Scan for the cell matching the given text and deliver its [x, y] coordinate at center. 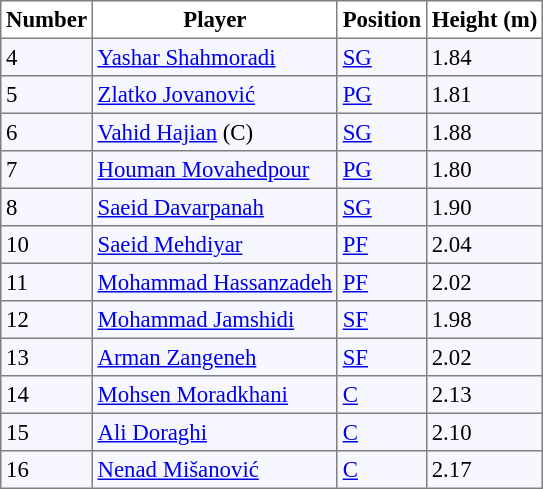
2.17 [484, 470]
1.98 [484, 320]
Nenad Mišanović [214, 470]
Ali Doraghi [214, 432]
Saeid Mehdiyar [214, 245]
1.81 [484, 95]
2.10 [484, 432]
4 [47, 57]
Yashar Shahmoradi [214, 57]
Mohammad Jamshidi [214, 320]
Arman Zangeneh [214, 357]
6 [47, 132]
16 [47, 470]
Vahid Hajian (C) [214, 132]
13 [47, 357]
1.84 [484, 57]
Mohammad Hassanzadeh [214, 282]
14 [47, 395]
Mohsen Moradkhani [214, 395]
2.04 [484, 245]
15 [47, 432]
10 [47, 245]
Player [214, 20]
12 [47, 320]
Zlatko Jovanović [214, 95]
2.13 [484, 395]
1.88 [484, 132]
Number [47, 20]
Houman Movahedpour [214, 170]
Saeid Davarpanah [214, 207]
Height (m) [484, 20]
Position [382, 20]
5 [47, 95]
1.80 [484, 170]
11 [47, 282]
7 [47, 170]
8 [47, 207]
1.90 [484, 207]
